Capture the cell that displays the provided text and extract its (x, y) central coordinate. 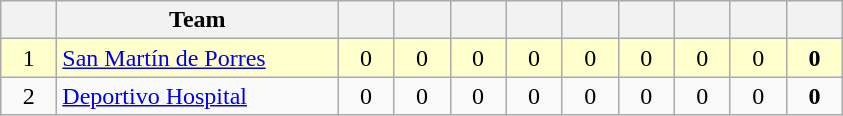
1 (29, 58)
Deportivo Hospital (198, 96)
San Martín de Porres (198, 58)
2 (29, 96)
Team (198, 20)
